Identify which cell holds the provided text, then report its [x, y] central coordinate. 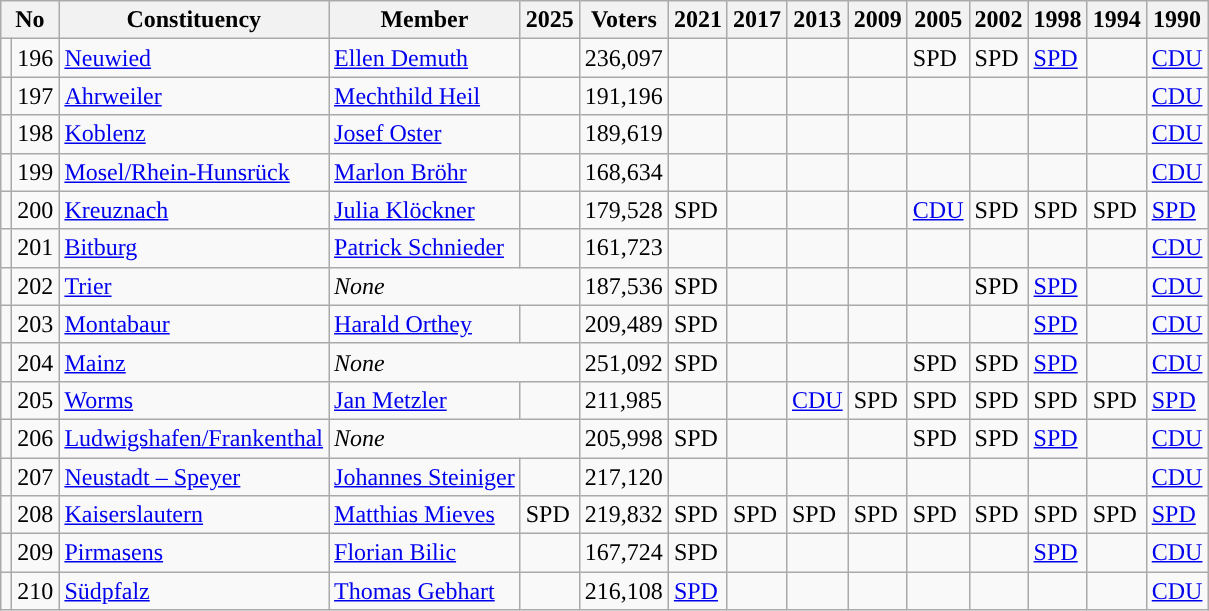
Johannes Steiniger [425, 477]
Kreuznach [194, 210]
Montabaur [194, 324]
Constituency [194, 20]
203 [36, 324]
Ellen Demuth [425, 58]
191,196 [624, 96]
Worms [194, 400]
210 [36, 591]
204 [36, 362]
179,528 [624, 210]
251,092 [624, 362]
2025 [550, 20]
Voters [624, 20]
217,120 [624, 477]
Jan Metzler [425, 400]
Member [425, 20]
Koblenz [194, 134]
Marlon Bröhr [425, 172]
197 [36, 96]
2021 [698, 20]
Florian Bilic [425, 553]
236,097 [624, 58]
161,723 [624, 248]
Ludwigshafen/Frankenthal [194, 438]
200 [36, 210]
Ahrweiler [194, 96]
205,998 [624, 438]
1990 [1177, 20]
2017 [756, 20]
189,619 [624, 134]
219,832 [624, 515]
Neustadt – Speyer [194, 477]
2009 [878, 20]
Bitburg [194, 248]
Südpfalz [194, 591]
Kaiserslautern [194, 515]
167,724 [624, 553]
201 [36, 248]
Pirmasens [194, 553]
Mechthild Heil [425, 96]
211,985 [624, 400]
Matthias Mieves [425, 515]
209 [36, 553]
No [30, 20]
Thomas Gebhart [425, 591]
168,634 [624, 172]
2013 [817, 20]
Mosel/Rhein-Hunsrück [194, 172]
Patrick Schnieder [425, 248]
Josef Oster [425, 134]
187,536 [624, 286]
1994 [1116, 20]
202 [36, 286]
207 [36, 477]
1998 [1058, 20]
206 [36, 438]
2002 [998, 20]
209,489 [624, 324]
2005 [938, 20]
216,108 [624, 591]
198 [36, 134]
Harald Orthey [425, 324]
196 [36, 58]
208 [36, 515]
199 [36, 172]
Mainz [194, 362]
205 [36, 400]
Neuwied [194, 58]
Trier [194, 286]
Julia Klöckner [425, 210]
